Provide the [x, y] coordinate of the cell's center where the given text is located.  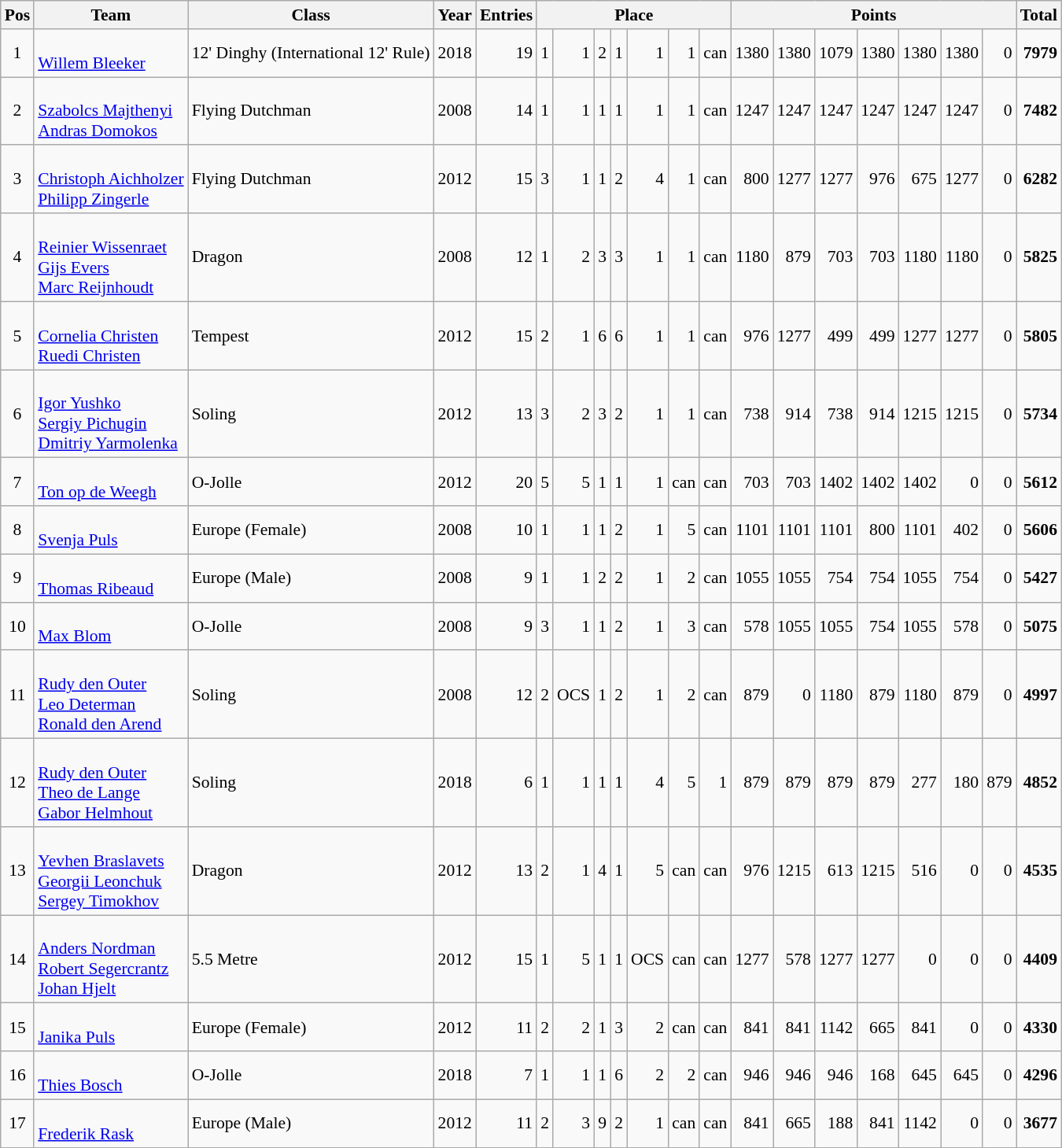
Thies Bosch [110, 1075]
Anders NordmanRobert SegercrantzJohan Hjelt [110, 959]
Rudy den OuterTheo de LangeGabor Helmhout [110, 783]
Yevhen BraslavetsGeorgii LeonchukSergey Timokhov [110, 871]
5612 [1038, 482]
5734 [1038, 414]
Pos [17, 15]
4852 [1038, 783]
Max Blom [110, 626]
4296 [1038, 1075]
1079 [835, 54]
Tempest [312, 335]
Cornelia ChristenRuedi Christen [110, 335]
16 [17, 1075]
8 [17, 530]
188 [835, 1124]
Svenja Puls [110, 530]
12' Dinghy (International 12' Rule) [312, 54]
Reinier WissenraetGijs EversMarc Reijnhoudt [110, 257]
180 [961, 783]
5427 [1038, 578]
Christoph AichholzerPhilipp Zingerle [110, 179]
Igor YushkoSergiy PichuginDmitriy Yarmolenka [110, 414]
Team [110, 15]
Place [634, 15]
Janika Puls [110, 1028]
Points [873, 15]
Szabolcs MajthenyiAndras Domokos [110, 112]
Total [1038, 15]
675 [920, 179]
4409 [1038, 959]
Willem Bleeker [110, 54]
Ton op de Weegh [110, 482]
3677 [1038, 1124]
5825 [1038, 257]
Class [312, 15]
Rudy den OuterLeo DetermanRonald den Arend [110, 695]
4330 [1038, 1028]
6282 [1038, 179]
19 [507, 54]
7482 [1038, 112]
Year [455, 15]
5606 [1038, 530]
5075 [1038, 626]
516 [920, 871]
Thomas Ribeaud [110, 578]
Frederik Rask [110, 1124]
20 [507, 482]
613 [835, 871]
4535 [1038, 871]
7979 [1038, 54]
168 [878, 1075]
402 [961, 530]
277 [920, 783]
Entries [507, 15]
17 [17, 1124]
5.5 Metre [312, 959]
4997 [1038, 695]
5805 [1038, 335]
